Return the [x, y] coordinate for the center point of the cell that contains the specified text.  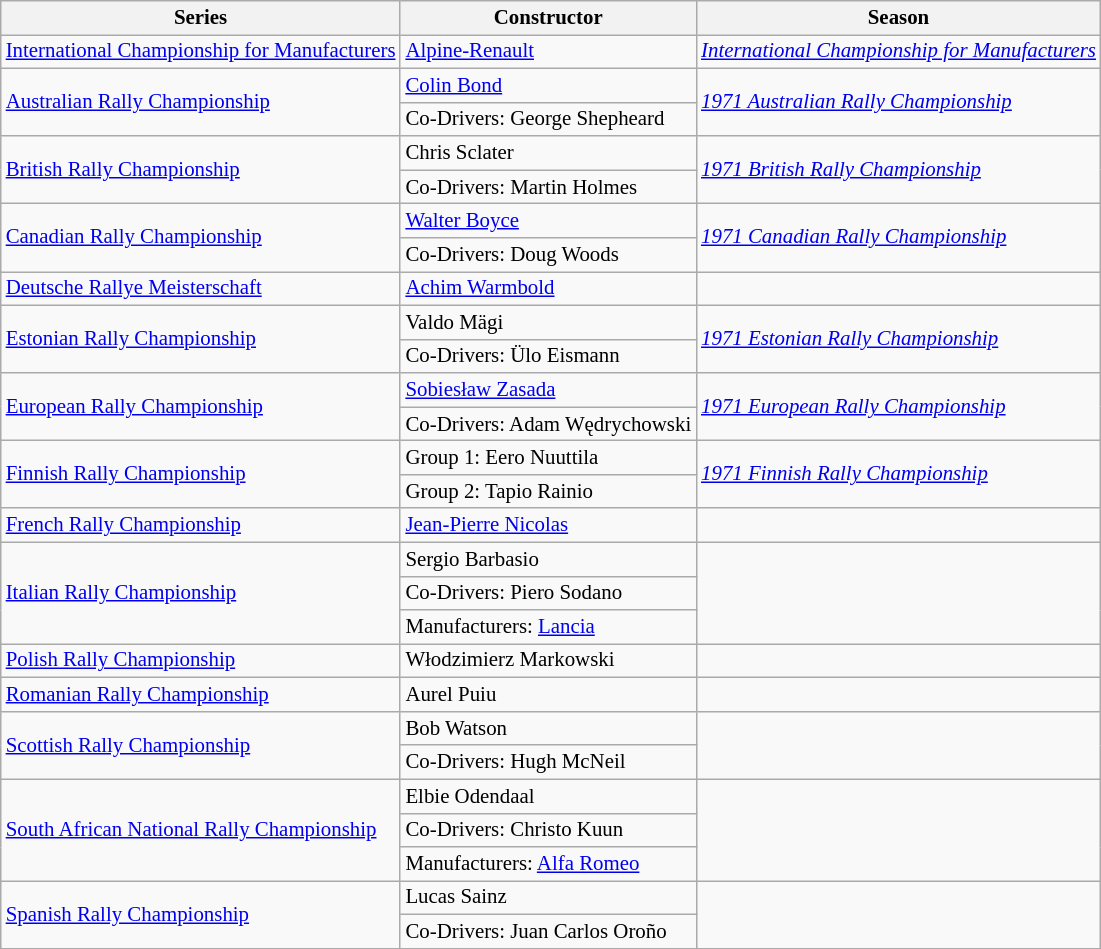
Co-Drivers: Juan Carlos Oroño [548, 931]
Australian Rally Championship [201, 102]
Sergio Barbasio [548, 559]
South African National Rally Championship [201, 830]
Co-Drivers: George Shepheard [548, 119]
Romanian Rally Championship [201, 695]
Manufacturers: Alfa Romeo [548, 864]
Season [898, 18]
Manufacturers: Lancia [548, 627]
Co-Drivers: Christo Kuun [548, 830]
Finnish Rally Championship [201, 475]
Co-Drivers: Piero Sodano [548, 593]
Polish Rally Championship [201, 661]
Group 1: Eero Nuuttila [548, 458]
Italian Rally Championship [201, 593]
Włodzimierz Markowski [548, 661]
Estonian Rally Championship [201, 339]
1971 Canadian Rally Championship [898, 238]
Series [201, 18]
Walter Boyce [548, 221]
1971 European Rally Championship [898, 407]
Co-Drivers: Doug Woods [548, 255]
Colin Bond [548, 85]
Valdo Mägi [548, 322]
Scottish Rally Championship [201, 745]
Co-Drivers: Adam Wędrychowski [548, 424]
Achim Warmbold [548, 288]
European Rally Championship [201, 407]
Jean-Pierre Nicolas [548, 525]
Co-Drivers: Martin Holmes [548, 187]
French Rally Championship [201, 525]
1971 Estonian Rally Championship [898, 339]
Spanish Rally Championship [201, 915]
1971 Australian Rally Championship [898, 102]
Bob Watson [548, 728]
Lucas Sainz [548, 898]
Co-Drivers: Hugh McNeil [548, 762]
Sobiesław Zasada [548, 390]
Group 2: Tapio Rainio [548, 491]
Co-Drivers: Ülo Eismann [548, 356]
Aurel Puiu [548, 695]
1971 Finnish Rally Championship [898, 475]
British Rally Championship [201, 170]
Chris Sclater [548, 153]
Constructor [548, 18]
Elbie Odendaal [548, 796]
1971 British Rally Championship [898, 170]
Canadian Rally Championship [201, 238]
Deutsche Rallye Meisterschaft [201, 288]
Alpine-Renault [548, 51]
